Capture the cell that displays the provided text and extract its [X, Y] central coordinate. 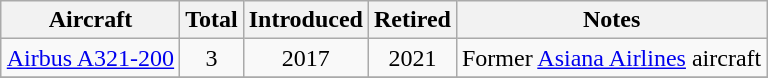
2017 [306, 58]
3 [212, 58]
Retired [413, 20]
Former Asiana Airlines aircraft [611, 58]
Notes [611, 20]
Aircraft [90, 20]
Total [212, 20]
2021 [413, 58]
Introduced [306, 20]
Airbus A321-200 [90, 58]
